Output the [x, y] coordinate of the center of the cell containing the given text.  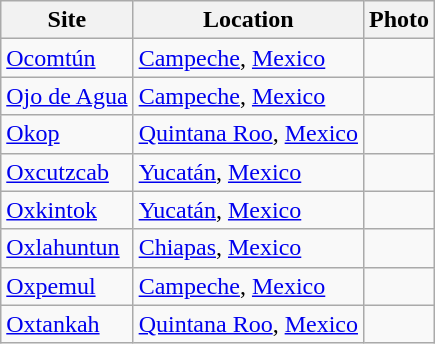
Ocomtún [67, 58]
Location [248, 20]
Oxpemul [67, 286]
Chiapas, Mexico [248, 248]
Oxtankah [67, 324]
Ojo de Agua [67, 96]
Oxlahuntun [67, 248]
Oxkintok [67, 210]
Photo [398, 20]
Okop [67, 134]
Site [67, 20]
Oxcutzcab [67, 172]
